Capture the cell that displays the provided text and extract its [x, y] central coordinate. 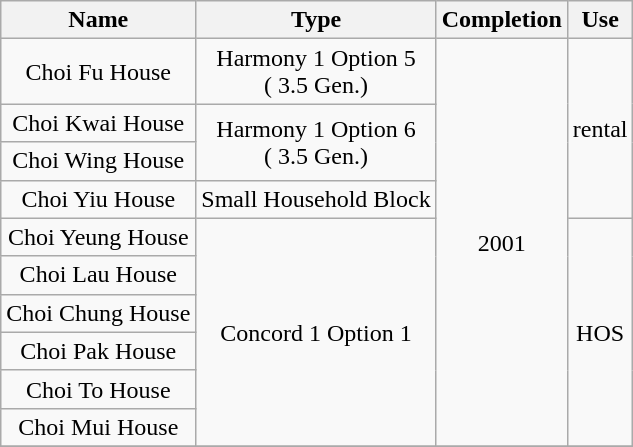
Completion [502, 20]
Choi To House [98, 389]
Harmony 1 Option 6 ( 3.5 Gen.) [316, 142]
Choi Wing House [98, 161]
Choi Fu House [98, 72]
HOS [600, 332]
2001 [502, 243]
rental [600, 128]
Choi Yeung House [98, 237]
Concord 1 Option 1 [316, 332]
Choi Yiu House [98, 199]
Choi Chung House [98, 313]
Name [98, 20]
Use [600, 20]
Choi Lau House [98, 275]
Choi Pak House [98, 351]
Type [316, 20]
Choi Mui House [98, 427]
Choi Kwai House [98, 123]
Harmony 1 Option 5 ( 3.5 Gen.) [316, 72]
Small Household Block [316, 199]
